Search for the cell housing the specified text and yield its [X, Y] center coordinate. 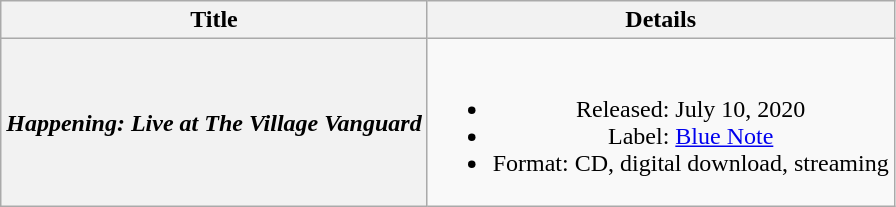
Details [660, 20]
Happening: Live at The Village Vanguard [214, 122]
Released: July 10, 2020Label: Blue NoteFormat: CD, digital download, streaming [660, 122]
Title [214, 20]
